Return the [X, Y] coordinate for the center point of the cell that contains the specified text.  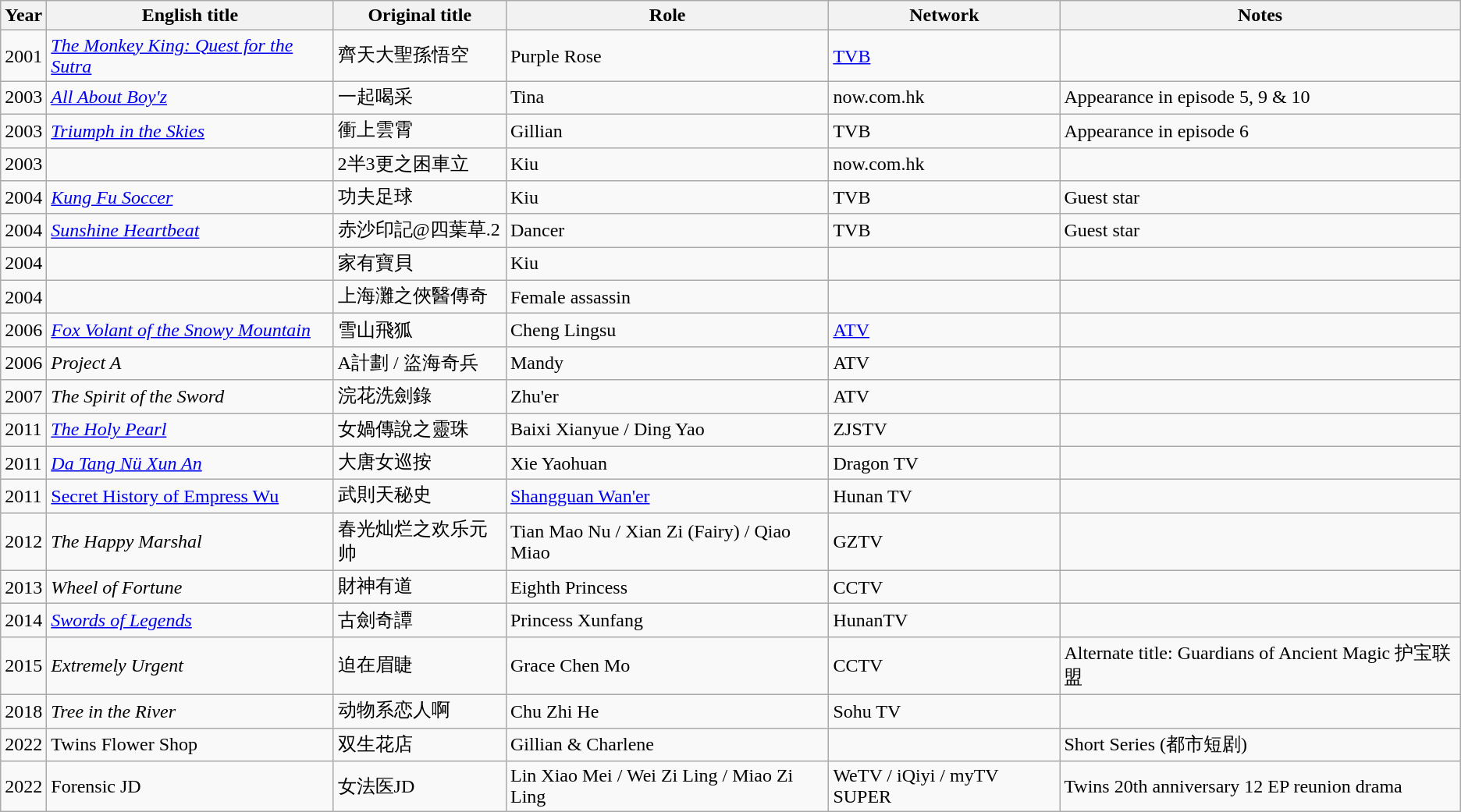
Appearance in episode 6 [1260, 131]
Mandy [667, 363]
Sunshine Heartbeat [190, 231]
Da Tang Nü Xun An [190, 463]
GZTV [944, 541]
Eighth Princess [667, 587]
The Holy Pearl [190, 431]
2半3更之困車立 [420, 164]
Female assassin [667, 296]
Gillian & Charlene [667, 744]
2001 [23, 56]
Forensic JD [190, 786]
2013 [23, 587]
大唐女巡按 [420, 463]
Notes [1260, 16]
Twins Flower Shop [190, 744]
赤沙印記@四葉草.2 [420, 231]
一起喝采 [420, 98]
The Spirit of the Sword [190, 396]
ZJSTV [944, 431]
WeTV / iQiyi / myTV SUPER [944, 786]
Tian Mao Nu / Xian Zi (Fairy) / Qiao Miao [667, 541]
迫在眉睫 [420, 665]
2015 [23, 665]
雪山飛狐 [420, 331]
Alternate title: Guardians of Ancient Magic 护宝联盟 [1260, 665]
Purple Rose [667, 56]
Hunan TV [944, 496]
Grace Chen Mo [667, 665]
Short Series (都市短剧) [1260, 744]
Xie Yaohuan [667, 463]
Appearance in episode 5, 9 & 10 [1260, 98]
春光灿烂之欢乐元帅 [420, 541]
Zhu'er [667, 396]
Twins 20th anniversary 12 EP reunion drama [1260, 786]
Secret History of Empress Wu [190, 496]
A計劃 / 盜海奇兵 [420, 363]
2018 [23, 711]
All About Boy'z [190, 98]
Wheel of Fortune [190, 587]
上海灘之俠醫傳奇 [420, 296]
Kung Fu Soccer [190, 198]
Original title [420, 16]
The Monkey King: Quest for the Sutra [190, 56]
Swords of Legends [190, 621]
Princess Xunfang [667, 621]
双生花店 [420, 744]
浣花洗劍錄 [420, 396]
功夫足球 [420, 198]
Fox Volant of the Snowy Mountain [190, 331]
Dragon TV [944, 463]
Tree in the River [190, 711]
Role [667, 16]
女法医JD [420, 786]
2007 [23, 396]
Sohu TV [944, 711]
Tina [667, 98]
Lin Xiao Mei / Wei Zi Ling / Miao Zi Ling [667, 786]
2012 [23, 541]
HunanTV [944, 621]
家有寶貝 [420, 264]
齊天大聖孫悟空 [420, 56]
Network [944, 16]
Extremely Urgent [190, 665]
Gillian [667, 131]
Triumph in the Skies [190, 131]
武則天秘史 [420, 496]
2014 [23, 621]
Shangguan Wan'er [667, 496]
Cheng Lingsu [667, 331]
Dancer [667, 231]
女媧傳說之靈珠 [420, 431]
衝上雲霄 [420, 131]
財神有道 [420, 587]
动物系恋人啊 [420, 711]
古劍奇譚 [420, 621]
English title [190, 16]
Baixi Xianyue / Ding Yao [667, 431]
Chu Zhi He [667, 711]
Year [23, 16]
Project A [190, 363]
The Happy Marshal [190, 541]
